Detect which cell encompasses the target text, then output its (x, y) center coordinate. 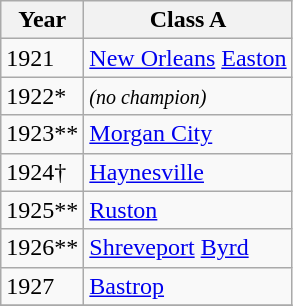
Year (42, 20)
1922* (42, 96)
New Orleans Easton (188, 58)
Morgan City (188, 134)
1923** (42, 134)
1925** (42, 210)
1921 (42, 58)
Haynesville (188, 172)
1926** (42, 248)
Class A (188, 20)
1924† (42, 172)
1927 (42, 286)
(no champion) (188, 96)
Ruston (188, 210)
Bastrop (188, 286)
Shreveport Byrd (188, 248)
